Identify which cell holds the provided text, then report its (X, Y) central coordinate. 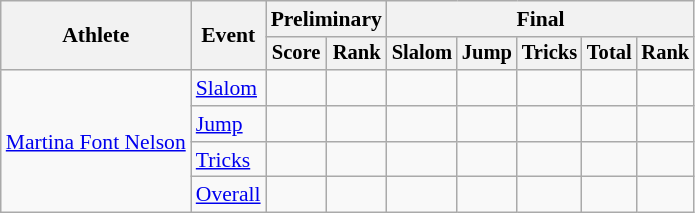
Final (540, 19)
Score (296, 54)
Martina Font Nelson (96, 141)
Overall (228, 195)
Preliminary (326, 19)
Athlete (96, 36)
Event (228, 36)
Total (610, 54)
